Provide the [x, y] coordinate of the cell's center where the given text is located.  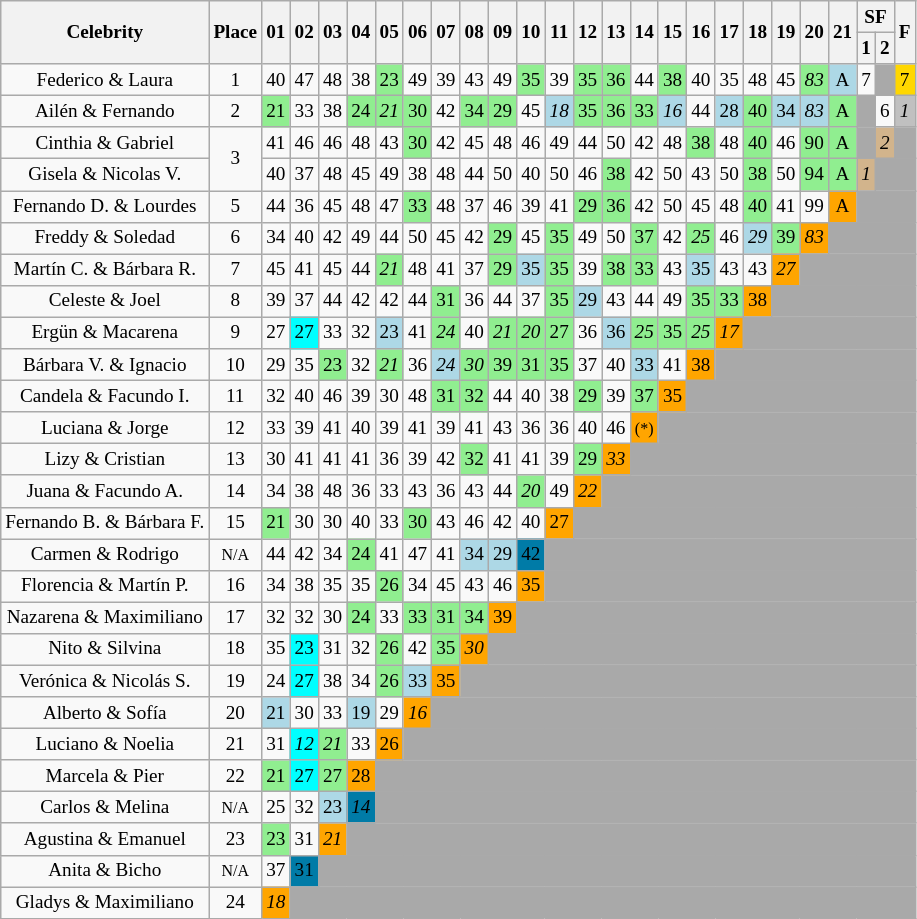
Nito & Silvina [105, 649]
Celeste & Joel [105, 301]
Florencia & Martín P. [105, 586]
Freddy & Soledad [105, 238]
03 [332, 32]
Carlos & Melina [105, 808]
04 [361, 32]
Verónica & Nicolás S. [105, 681]
Luciano & Noelia [105, 744]
(*) [644, 428]
09 [502, 32]
08 [474, 32]
5 [236, 206]
Carmen & Rodrigo [105, 554]
90 [814, 143]
Cinthia & Gabriel [105, 143]
Anita & Bicho [105, 871]
Luciana & Jorge [105, 428]
Candela & Facundo I. [105, 396]
9 [236, 333]
Juana & Facundo A. [105, 491]
02 [304, 32]
Martín C. & Bárbara R. [105, 270]
Place [236, 32]
Bárbara V. & Ignacio [105, 365]
3 [236, 158]
07 [446, 32]
F [904, 32]
Celebrity [105, 32]
Nazarena & Maximiliano [105, 618]
Agustina & Emanuel [105, 839]
05 [389, 32]
06 [417, 32]
Fernando B. & Bárbara F. [105, 523]
Lizy & Cristian [105, 460]
Federico & Laura [105, 80]
Fernando D. & Lourdes [105, 206]
94 [814, 175]
01 [276, 32]
99 [814, 206]
Ailén & Fernando [105, 111]
Gisela & Nicolas V. [105, 175]
SF [876, 17]
Gladys & Maximiliano [105, 902]
Marcela & Pier [105, 776]
Ergün & Macarena [105, 333]
Alberto & Sofía [105, 713]
8 [236, 301]
